Capture the cell that displays the provided text and extract its (x, y) central coordinate. 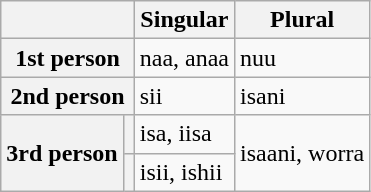
naa, anaa (184, 58)
Plural (302, 20)
3rd person (62, 153)
sii (184, 96)
isaani, worra (302, 153)
Singular (184, 20)
isii, ishii (184, 172)
isani (302, 96)
2nd person (68, 96)
isa, iisa (184, 134)
1st person (68, 58)
nuu (302, 58)
